From the cell containing the given text, extract its center point as (x, y) coordinate. 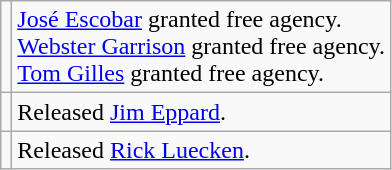
José Escobar granted free agency. Webster Garrison granted free agency. Tom Gilles granted free agency. (202, 47)
Released Jim Eppard. (202, 112)
Released Rick Luecken. (202, 150)
